Identify which cell holds the provided text, then report its [X, Y] central coordinate. 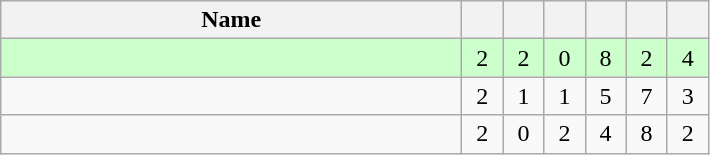
3 [688, 96]
5 [606, 96]
Name [232, 20]
7 [646, 96]
